Output the [X, Y] coordinate of the center of the cell containing the given text.  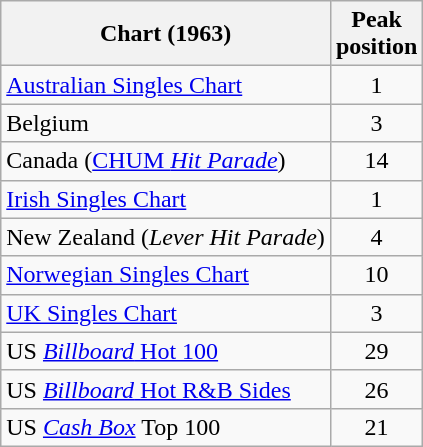
US Cash Box Top 100 [166, 427]
26 [376, 389]
29 [376, 351]
Australian Singles Chart [166, 85]
US Billboard Hot 100 [166, 351]
Irish Singles Chart [166, 199]
New Zealand (Lever Hit Parade) [166, 237]
UK Singles Chart [166, 313]
Canada (CHUM Hit Parade) [166, 161]
4 [376, 237]
US Billboard Hot R&B Sides [166, 389]
Chart (1963) [166, 34]
14 [376, 161]
21 [376, 427]
Belgium [166, 123]
Norwegian Singles Chart [166, 275]
10 [376, 275]
Peakposition [376, 34]
